Scan for the cell matching the given text and deliver its [X, Y] coordinate at center. 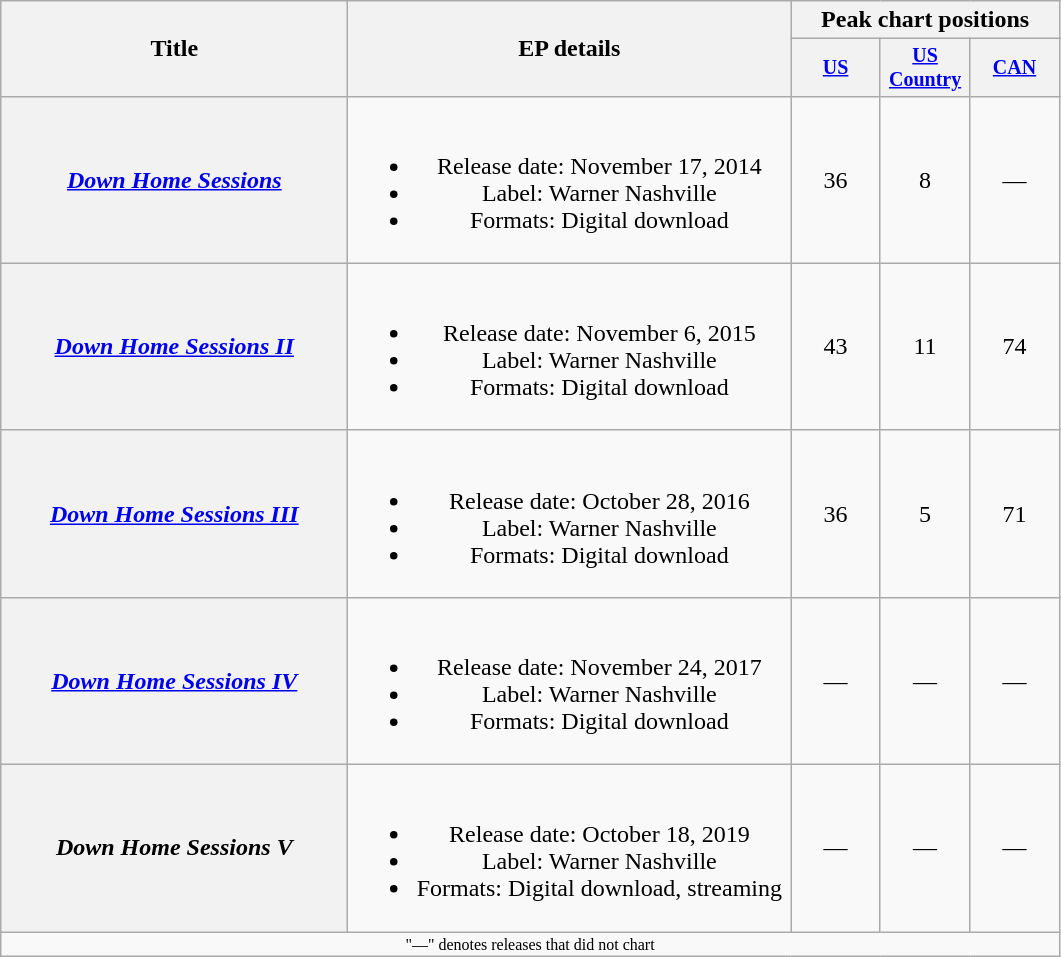
Peak chart positions [925, 20]
Down Home Sessions [174, 180]
Release date: October 18, 2019Label: Warner NashvilleFormats: Digital download, streaming [570, 848]
Title [174, 49]
CAN [1014, 68]
43 [836, 346]
Down Home Sessions III [174, 514]
Down Home Sessions V [174, 848]
Release date: October 28, 2016Label: Warner NashvilleFormats: Digital download [570, 514]
8 [924, 180]
Down Home Sessions IV [174, 680]
"—" denotes releases that did not chart [530, 944]
74 [1014, 346]
5 [924, 514]
EP details [570, 49]
Release date: November 17, 2014Label: Warner NashvilleFormats: Digital download [570, 180]
US [836, 68]
71 [1014, 514]
Down Home Sessions II [174, 346]
Release date: November 24, 2017Label: Warner NashvilleFormats: Digital download [570, 680]
US Country [924, 68]
11 [924, 346]
Release date: November 6, 2015Label: Warner NashvilleFormats: Digital download [570, 346]
